Pinpoint the cell where the given text exists, returning its [X, Y] midpoint coordinate. 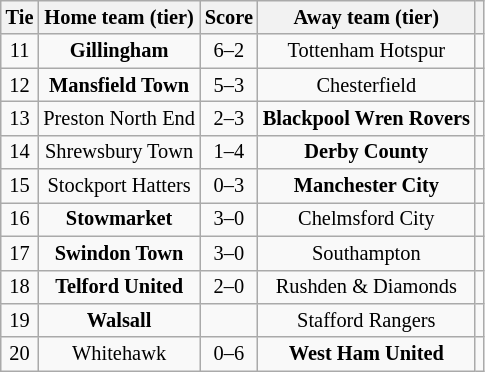
15 [20, 186]
Stockport Hatters [118, 186]
Manchester City [366, 186]
1–4 [229, 152]
0–6 [229, 354]
Tottenham Hotspur [366, 51]
0–3 [229, 186]
18 [20, 287]
Derby County [366, 152]
Southampton [366, 253]
Rushden & Diamonds [366, 287]
Tie [20, 17]
Walsall [118, 320]
19 [20, 320]
Shrewsbury Town [118, 152]
Stowmarket [118, 219]
Mansfield Town [118, 85]
Swindon Town [118, 253]
Chesterfield [366, 85]
5–3 [229, 85]
11 [20, 51]
20 [20, 354]
Preston North End [118, 118]
12 [20, 85]
2–0 [229, 287]
Telford United [118, 287]
Score [229, 17]
Blackpool Wren Rovers [366, 118]
13 [20, 118]
Away team (tier) [366, 17]
Gillingham [118, 51]
Stafford Rangers [366, 320]
16 [20, 219]
14 [20, 152]
Whitehawk [118, 354]
Home team (tier) [118, 17]
2–3 [229, 118]
West Ham United [366, 354]
6–2 [229, 51]
17 [20, 253]
Chelmsford City [366, 219]
